Extract the (X, Y) coordinate from the center of the cell holding the provided text.  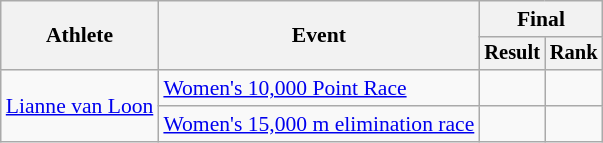
Women's 15,000 m elimination race (318, 124)
Lianne van Loon (80, 106)
Event (318, 36)
Rank (574, 54)
Women's 10,000 Point Race (318, 88)
Result (512, 54)
Final (540, 19)
Athlete (80, 36)
